Locate the cell with the specified text and output its (x, y) center coordinate. 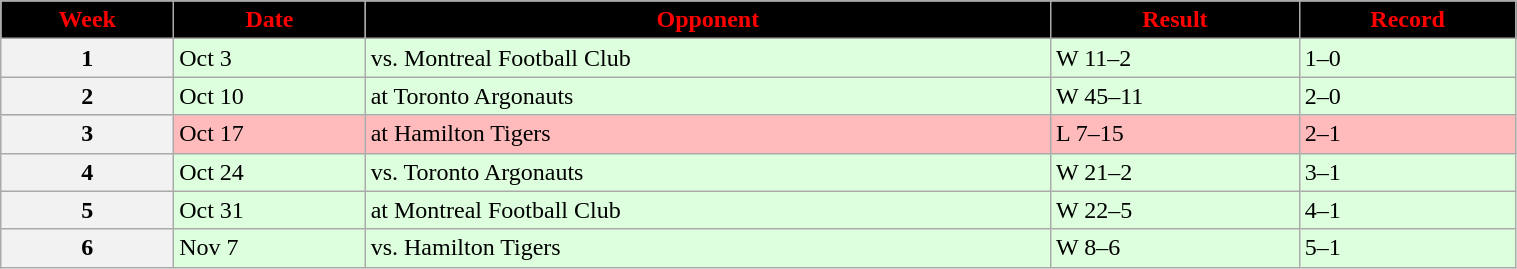
Date (270, 20)
2–1 (1408, 134)
Result (1174, 20)
at Toronto Argonauts (708, 96)
W 21–2 (1174, 172)
W 45–11 (1174, 96)
Week (88, 20)
2–0 (1408, 96)
vs. Hamilton Tigers (708, 248)
Opponent (708, 20)
Oct 3 (270, 58)
at Montreal Football Club (708, 210)
W 11–2 (1174, 58)
2 (88, 96)
L 7–15 (1174, 134)
4–1 (1408, 210)
vs. Montreal Football Club (708, 58)
W 22–5 (1174, 210)
Record (1408, 20)
4 (88, 172)
Oct 10 (270, 96)
vs. Toronto Argonauts (708, 172)
5–1 (1408, 248)
Oct 24 (270, 172)
W 8–6 (1174, 248)
5 (88, 210)
1–0 (1408, 58)
at Hamilton Tigers (708, 134)
3–1 (1408, 172)
Oct 17 (270, 134)
6 (88, 248)
Nov 7 (270, 248)
1 (88, 58)
3 (88, 134)
Oct 31 (270, 210)
